Detect which cell encompasses the target text, then output its [x, y] center coordinate. 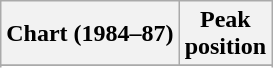
Chart (1984–87) [90, 34]
Peakposition [225, 34]
